From the cell containing the given text, extract its center point as (X, Y) coordinate. 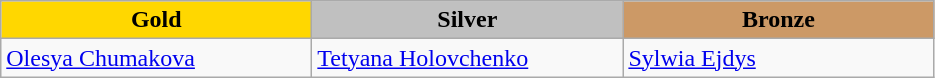
Bronze (778, 20)
Silver (468, 20)
Tetyana Holovchenko (468, 58)
Sylwia Ejdys (778, 58)
Olesya Chumakova (156, 58)
Gold (156, 20)
